Pinpoint the cell where the given text exists, returning its [X, Y] midpoint coordinate. 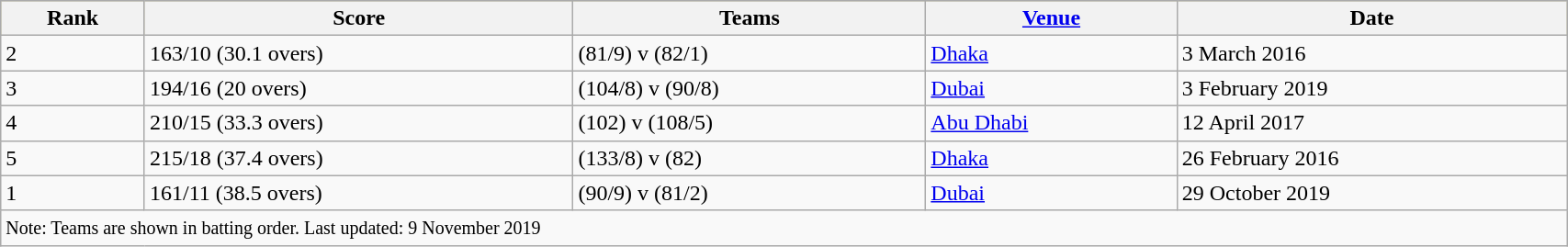
Date [1371, 18]
Note: Teams are shown in batting order. Last updated: 9 November 2019 [784, 228]
161/11 (38.5 overs) [358, 193]
(81/9) v (82/1) [750, 53]
(102) v (108/5) [750, 123]
5 [73, 158]
29 October 2019 [1371, 193]
2 [73, 53]
Venue [1051, 18]
3 March 2016 [1371, 53]
26 February 2016 [1371, 158]
(90/9) v (81/2) [750, 193]
Abu Dhabi [1051, 123]
1 [73, 193]
(104/8) v (90/8) [750, 88]
4 [73, 123]
210/15 (33.3 overs) [358, 123]
215/18 (37.4 overs) [358, 158]
12 April 2017 [1371, 123]
Teams [750, 18]
194/16 (20 overs) [358, 88]
Score [358, 18]
Rank [73, 18]
3 February 2019 [1371, 88]
3 [73, 88]
163/10 (30.1 overs) [358, 53]
(133/8) v (82) [750, 158]
